Return (x, y) of the center of cell containing provided text 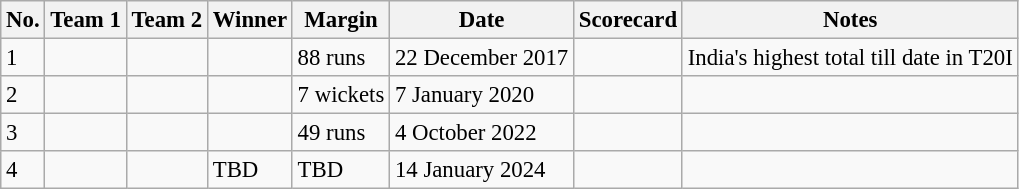
22 December 2017 (482, 58)
1 (23, 58)
2 (23, 95)
Date (482, 20)
49 runs (340, 133)
Team 2 (166, 20)
Scorecard (628, 20)
Winner (250, 20)
Notes (850, 20)
No. (23, 20)
4 October 2022 (482, 133)
Team 1 (86, 20)
14 January 2024 (482, 170)
88 runs (340, 58)
7 wickets (340, 95)
7 January 2020 (482, 95)
3 (23, 133)
Margin (340, 20)
4 (23, 170)
India's highest total till date in T20I (850, 58)
